Capture the cell that displays the provided text and extract its (x, y) central coordinate. 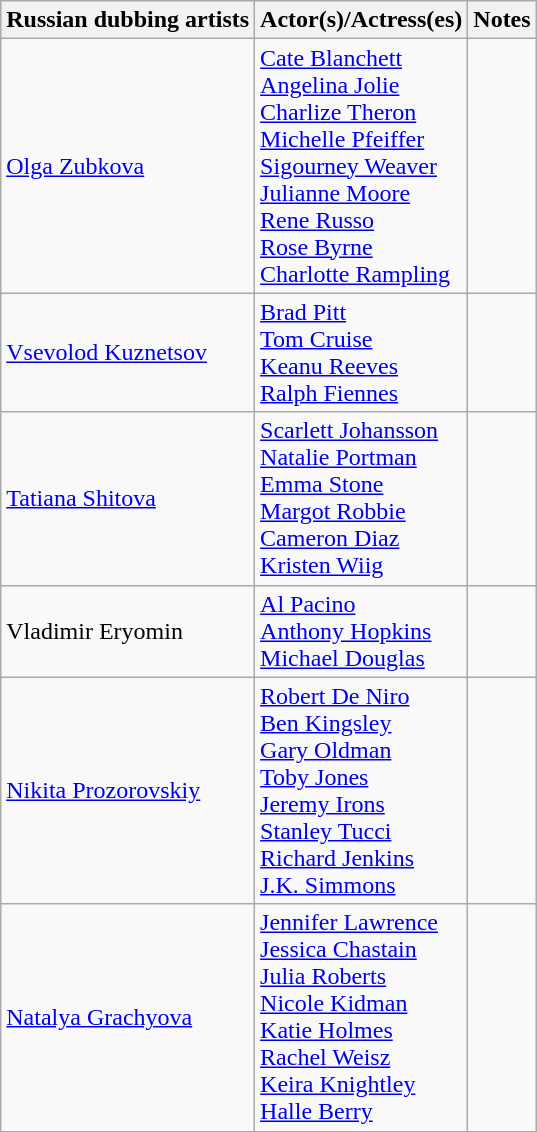
Robert De NiroBen KingsleyGary OldmanToby JonesJeremy IronsStanley TucciRichard JenkinsJ.K. Simmons (362, 790)
Olga Zubkova (128, 166)
Al PacinoAnthony HopkinsMichael Douglas (362, 631)
Russian dubbing artists (128, 20)
Nikita Prozorovskiy (128, 790)
Scarlett JohanssonNatalie PortmanEmma StoneMargot RobbieCameron DiazKristen Wiig (362, 498)
Jennifer LawrenceJessica ChastainJulia RobertsNicole KidmanKatie HolmesRachel WeiszKeira KnightleyHalle Berry (362, 1018)
Tatiana Shitova (128, 498)
Natalya Grachyova (128, 1018)
Brad PittTom CruiseKeanu ReevesRalph Fiennes (362, 352)
Actor(s)/Actress(es) (362, 20)
Vladimir Eryomin (128, 631)
Vsevolod Kuznetsov (128, 352)
Notes (502, 20)
Cate BlanchettAngelina JolieCharlize TheronMichelle PfeifferSigourney WeaverJulianne MooreRene RussoRose ByrneCharlotte Rampling (362, 166)
